Output the (X, Y) coordinate of the center of the cell containing the given text.  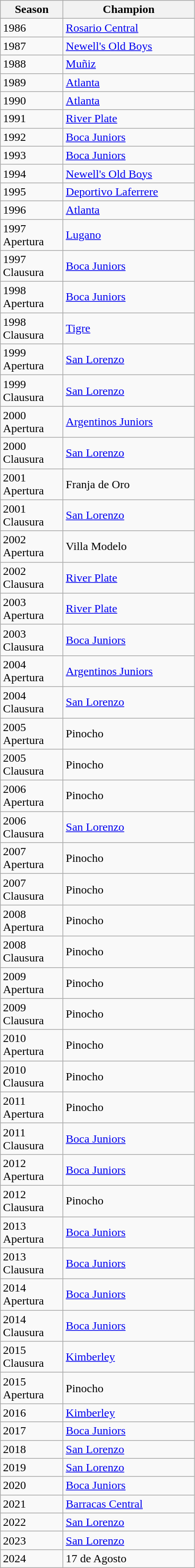
Lugano (129, 235)
2010 Apertura (32, 1045)
2014 Apertura (32, 1294)
2018 (32, 1449)
2004 Apertura (32, 671)
1993 (32, 155)
Rosario Central (129, 28)
2008 Apertura (32, 921)
1999 Clausura (32, 391)
1986 (32, 28)
2024 (32, 1558)
2001 Apertura (32, 484)
1997 Clausura (32, 266)
2011 Clausura (32, 1138)
2007 Clausura (32, 889)
2017 (32, 1431)
Franja de Oro (129, 484)
2000 Clausura (32, 453)
1999 Apertura (32, 359)
1994 (32, 173)
1987 (32, 46)
2013 Clausura (32, 1264)
2023 (32, 1540)
Champion (129, 10)
2008 Clausura (32, 951)
1989 (32, 82)
1990 (32, 101)
2009 Clausura (32, 1014)
2001 Clausura (32, 515)
1997 Apertura (32, 235)
2021 (32, 1504)
Muñiz (129, 64)
2006 Clausura (32, 827)
2022 (32, 1522)
2000 Apertura (32, 422)
2014 Clausura (32, 1326)
2010 Clausura (32, 1076)
2020 (32, 1486)
2004 Clausura (32, 702)
1998 Clausura (32, 329)
1991 (32, 119)
17 de Agosto (129, 1558)
2019 (32, 1467)
2002 Clausura (32, 578)
Season (32, 10)
1996 (32, 210)
2009 Apertura (32, 983)
2007 Apertura (32, 858)
2016 (32, 1413)
2012 Clausura (32, 1201)
Deportivo Laferrere (129, 192)
2015 Apertura (32, 1388)
2006 Apertura (32, 796)
2005 Apertura (32, 733)
1992 (32, 137)
1995 (32, 192)
1988 (32, 64)
Barracas Central (129, 1504)
2012 Apertura (32, 1170)
2003 Apertura (32, 608)
Tigre (129, 329)
2005 Clausura (32, 765)
1998 Apertura (32, 297)
2002 Apertura (32, 546)
2013 Apertura (32, 1232)
2003 Clausura (32, 640)
2015 Clausura (32, 1357)
2011 Apertura (32, 1108)
Villa Modelo (129, 546)
